Locate the cell with the specified text and output its [x, y] center coordinate. 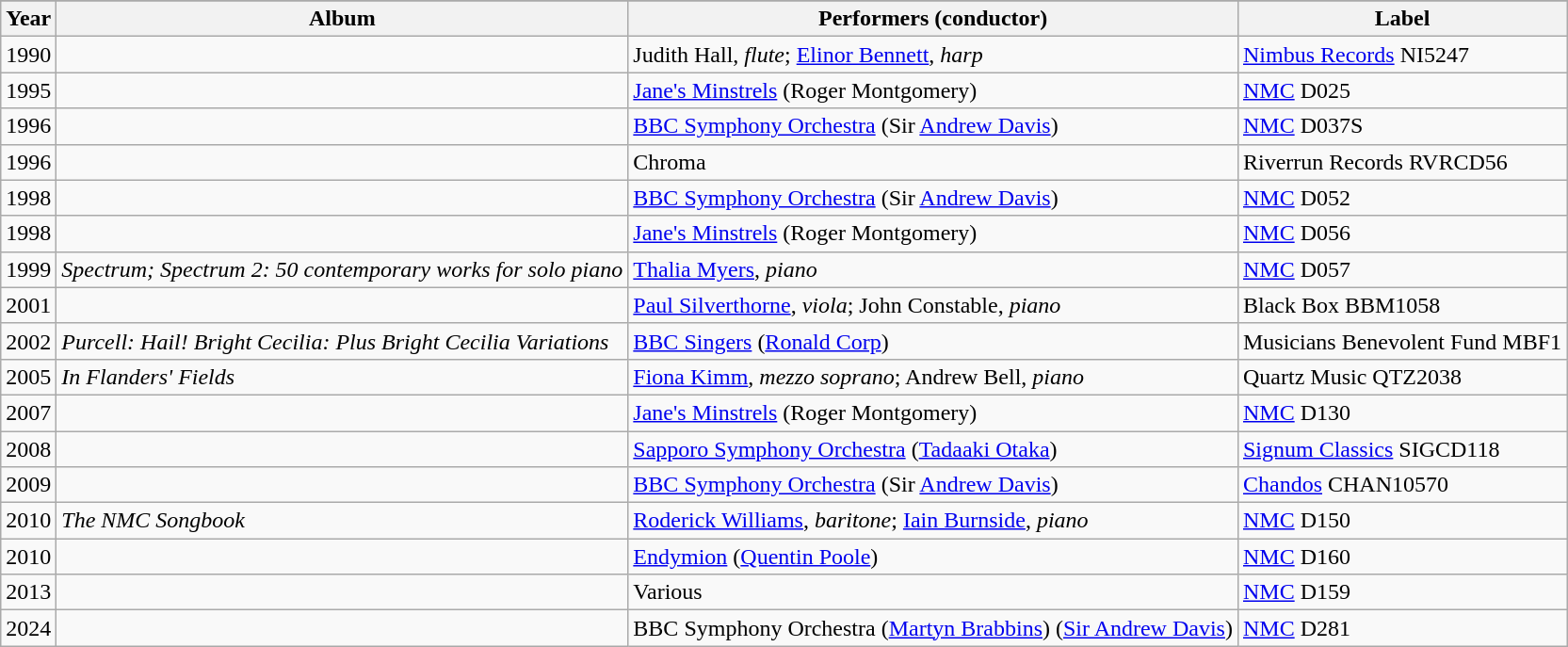
NMC D159 [1401, 592]
NMC D160 [1401, 557]
Judith Hall, flute; Elinor Bennett, harp [933, 55]
2009 [28, 485]
Various [933, 592]
Riverrun Records RVRCD56 [1401, 162]
2024 [28, 628]
2005 [28, 377]
NMC D037S [1401, 126]
2013 [28, 592]
Roderick Williams, baritone; Iain Burnside, piano [933, 521]
Label [1401, 19]
2002 [28, 341]
Spectrum; Spectrum 2: 50 contemporary works for solo piano [343, 269]
Album [343, 19]
1995 [28, 90]
Thalia Myers, piano [933, 269]
Chandos CHAN10570 [1401, 485]
Chroma [933, 162]
NMC D056 [1401, 234]
Signum Classics SIGCD118 [1401, 449]
Endymion (Quentin Poole) [933, 557]
Year [28, 19]
BBC Singers (Ronald Corp) [933, 341]
NMC D150 [1401, 521]
NMC D281 [1401, 628]
Musicians Benevolent Fund MBF1 [1401, 341]
NMC D052 [1401, 198]
NMC D025 [1401, 90]
1999 [28, 269]
Quartz Music QTZ2038 [1401, 377]
The NMC Songbook [343, 521]
Performers (conductor) [933, 19]
1990 [28, 55]
2001 [28, 305]
Paul Silverthorne, viola; John Constable, piano [933, 305]
NMC D130 [1401, 412]
BBC Symphony Orchestra (Martyn Brabbins) (Sir Andrew Davis) [933, 628]
NMC D057 [1401, 269]
Black Box BBM1058 [1401, 305]
In Flanders' Fields [343, 377]
2007 [28, 412]
Purcell: Hail! Bright Cecilia: Plus Bright Cecilia Variations [343, 341]
Sapporo Symphony Orchestra (Tadaaki Otaka) [933, 449]
Nimbus Records NI5247 [1401, 55]
2008 [28, 449]
Fiona Kimm, mezzo soprano; Andrew Bell, piano [933, 377]
